Locate the cell with the specified text and output its (x, y) center coordinate. 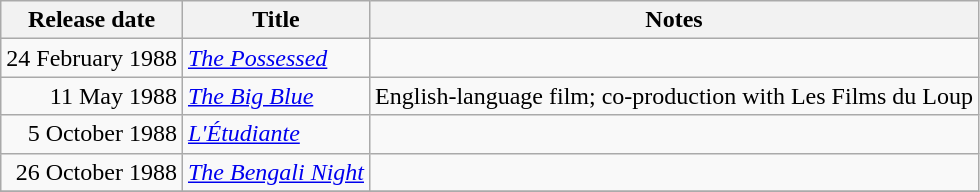
Release date (92, 20)
The Bengali Night (276, 172)
24 February 1988 (92, 58)
5 October 1988 (92, 134)
Title (276, 20)
English-language film; co-production with Les Films du Loup (674, 96)
11 May 1988 (92, 96)
The Big Blue (276, 96)
Notes (674, 20)
L'Étudiante (276, 134)
26 October 1988 (92, 172)
The Possessed (276, 58)
